Search for the cell housing the specified text and yield its (X, Y) center coordinate. 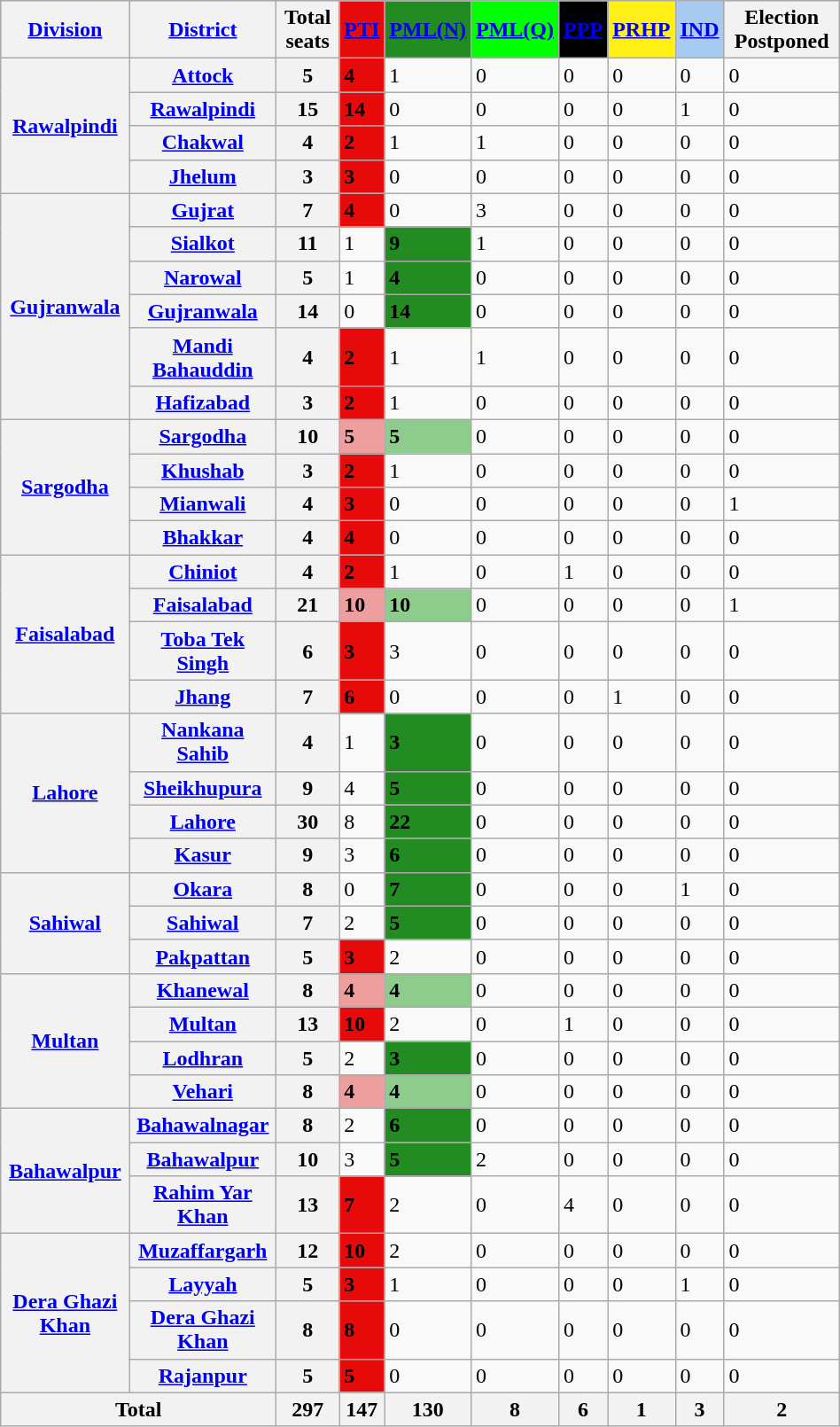
Total (138, 1409)
PTI (362, 30)
IND (700, 30)
Pakpattan (203, 956)
30 (308, 822)
Mianwali (203, 504)
Narowal (203, 277)
Hafizabad (203, 402)
297 (308, 1409)
Bhakkar (203, 538)
Total seats (308, 30)
Rahim Yar Khan (203, 1205)
Khushab (203, 471)
Vehari (203, 1092)
Jhelum (203, 176)
PPP (583, 30)
Gujrat (203, 210)
Rajanpur (203, 1376)
PRHP (642, 30)
Lodhran (203, 1057)
21 (308, 605)
PML(N) (428, 30)
Layyah (203, 1284)
Muzaffargarh (203, 1251)
Sheikhupura (203, 788)
Toba Tek Singh (203, 651)
15 (308, 109)
Khanewal (203, 990)
Nankana Sahib (203, 743)
130 (428, 1409)
Jhang (203, 697)
12 (308, 1251)
147 (362, 1409)
Mandi Bahauddin (203, 356)
Attock (203, 75)
Election Postponed (782, 30)
Bahawalnagar (203, 1126)
22 (428, 822)
Chakwal (203, 143)
11 (308, 244)
PML(Q) (516, 30)
Kasur (203, 855)
District (203, 30)
Chiniot (203, 572)
Sialkot (203, 244)
Division (66, 30)
Okara (203, 889)
